Pinpoint the cell where the given text exists, returning its (X, Y) midpoint coordinate. 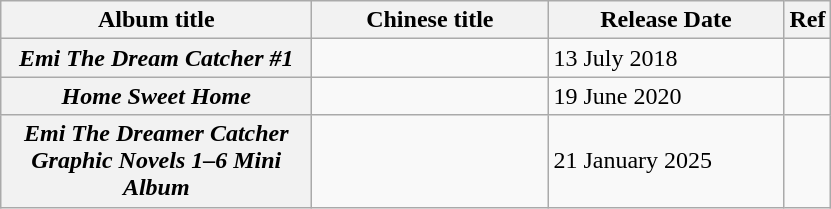
13 July 2018 (666, 58)
Release Date (666, 20)
19 June 2020 (666, 96)
Home Sweet Home (156, 96)
Emi The Dream Catcher #1 (156, 58)
Chinese title (430, 20)
Emi The Dreamer Catcher Graphic Novels 1–6 Mini Album (156, 161)
Album title (156, 20)
21 January 2025 (666, 161)
Ref (808, 20)
